Determine the (x, y) coordinate at the center of the cell enclosing the given text.  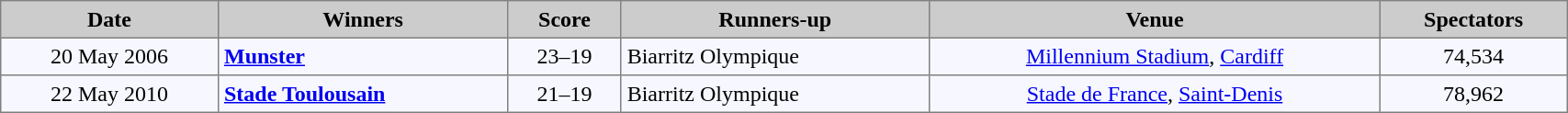
Millennium Stadium, Cardiff (1156, 56)
Score (564, 19)
Munster (363, 56)
23–19 (564, 56)
21–19 (564, 94)
78,962 (1473, 94)
Winners (363, 19)
Date (110, 19)
Spectators (1473, 19)
Stade Toulousain (363, 94)
Runners-up (775, 19)
74,534 (1473, 56)
22 May 2010 (110, 94)
20 May 2006 (110, 56)
Venue (1156, 19)
Stade de France, Saint-Denis (1156, 94)
